Extract the (X, Y) coordinate from the center of the cell holding the provided text.  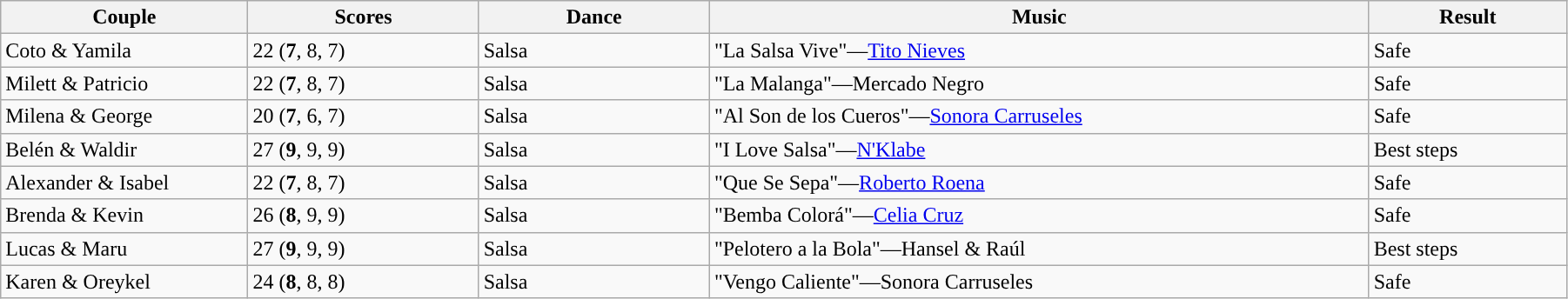
Coto & Yamila (124, 50)
"Pelotero a la Bola"—Hansel & Raúl (1039, 249)
Couple (124, 17)
Belén & Waldir (124, 149)
Alexander & Isabel (124, 183)
Milena & George (124, 116)
Karen & Oreykel (124, 282)
Music (1039, 17)
"La Salsa Vive"—Tito Nieves (1039, 50)
"I Love Salsa"—N'Klabe (1039, 149)
Result (1467, 17)
24 (8, 8, 8) (364, 282)
"La Malanga"—Mercado Negro (1039, 83)
Lucas & Maru (124, 249)
Brenda & Kevin (124, 216)
"Bemba Colorá"—Celia Cruz (1039, 216)
Milett & Patricio (124, 83)
Scores (364, 17)
"Al Son de los Cueros"—Sonora Carruseles (1039, 116)
20 (7, 6, 7) (364, 116)
26 (8, 9, 9) (364, 216)
"Vengo Caliente"—Sonora Carruseles (1039, 282)
Dance (593, 17)
"Que Se Sepa"—Roberto Roena (1039, 183)
